Detect which cell encompasses the target text, then output its [x, y] center coordinate. 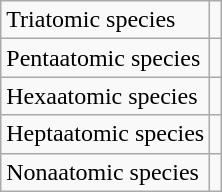
Triatomic species [106, 20]
Heptaatomic species [106, 134]
Pentaatomic species [106, 58]
Nonaatomic species [106, 172]
Hexaatomic species [106, 96]
